Determine the [x, y] coordinate at the center of the cell enclosing the given text.  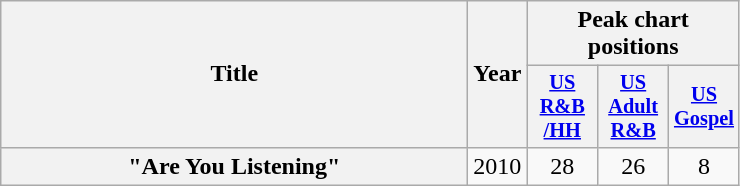
USGospel [704, 107]
"Are You Listening" [234, 166]
2010 [498, 166]
Peak chart positions [634, 34]
USAdultR&B [634, 107]
USR&B/HH [562, 107]
Year [498, 74]
28 [562, 166]
8 [704, 166]
26 [634, 166]
Title [234, 74]
